Provide the [X, Y] coordinate of the cell's center where the given text is located.  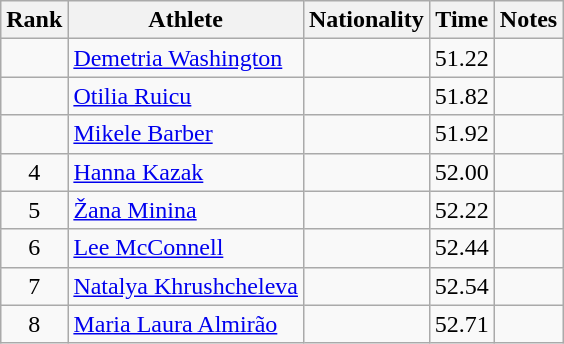
Mikele Barber [186, 134]
4 [34, 172]
Rank [34, 20]
51.22 [462, 58]
Lee McConnell [186, 248]
Natalya Khrushcheleva [186, 286]
Time [462, 20]
Nationality [366, 20]
8 [34, 324]
51.82 [462, 96]
51.92 [462, 134]
Otilia Ruicu [186, 96]
Athlete [186, 20]
Hanna Kazak [186, 172]
52.54 [462, 286]
52.00 [462, 172]
Notes [528, 20]
5 [34, 210]
6 [34, 248]
Maria Laura Almirão [186, 324]
52.44 [462, 248]
7 [34, 286]
Demetria Washington [186, 58]
52.71 [462, 324]
Žana Minina [186, 210]
52.22 [462, 210]
